Scan for the cell matching the given text and deliver its (x, y) coordinate at center. 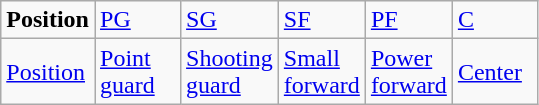
PG (137, 20)
Center (495, 72)
PF (408, 20)
SG (230, 20)
Shooting guard (230, 72)
Power forward (408, 72)
Small forward (322, 72)
C (495, 20)
SF (322, 20)
Point guard (137, 72)
